Provide the [x, y] coordinate of the cell's center where the given text is located.  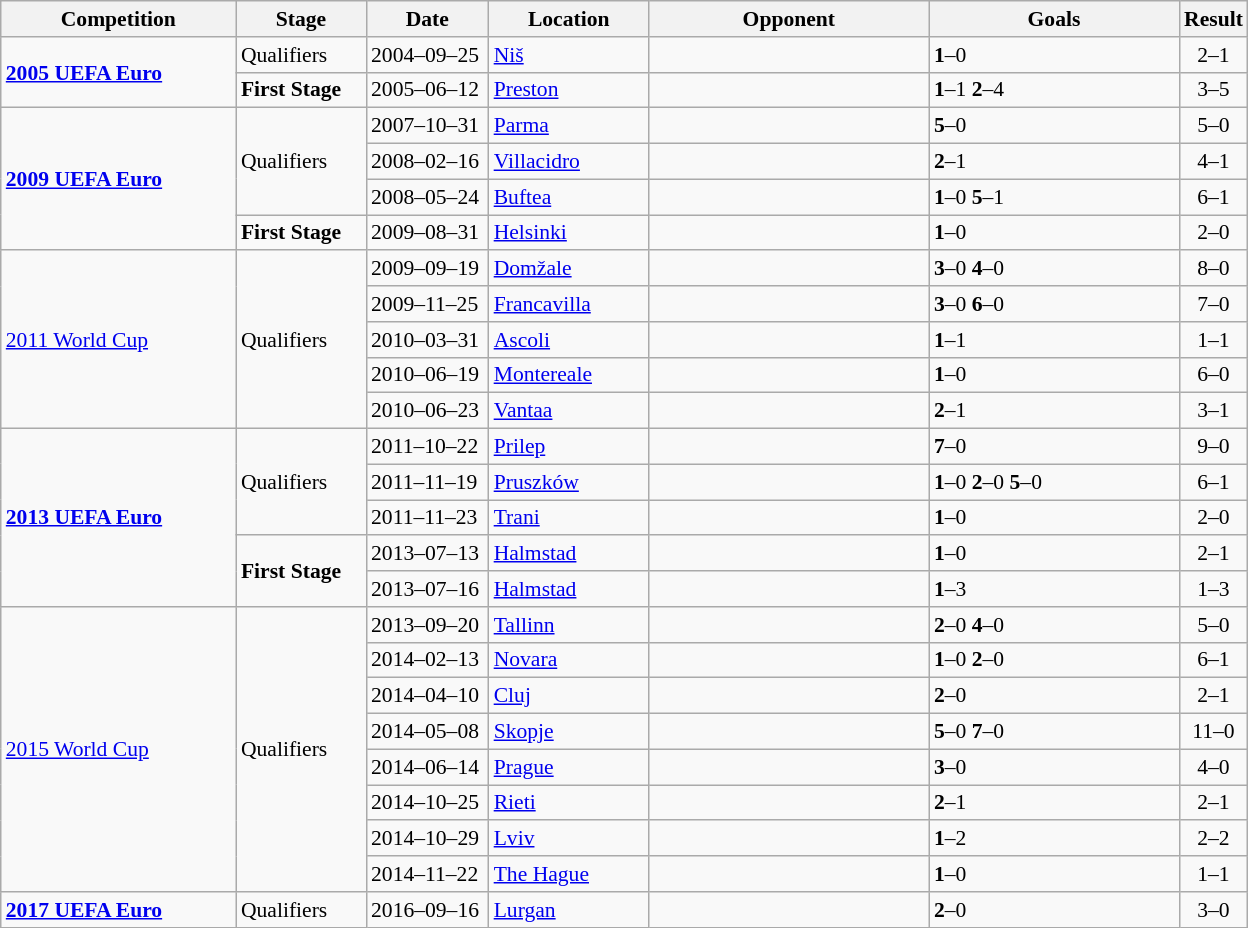
9–0 [1214, 447]
2014–02–13 [428, 660]
3–0 4–0 [1054, 269]
Result [1214, 19]
2005–06–12 [428, 90]
2010–03–31 [428, 340]
11–0 [1214, 732]
Lviv [569, 839]
2008–05–24 [428, 197]
Villacidro [569, 162]
Location [569, 19]
1–0 2–0 [1054, 660]
2013–09–20 [428, 625]
5–0 7–0 [1054, 732]
Buftea [569, 197]
2011 World Cup [118, 340]
Tallinn [569, 625]
2016–09–16 [428, 910]
2014–11–22 [428, 874]
Prilep [569, 447]
3–1 [1214, 411]
2005 UEFA Euro [118, 72]
2014–10–29 [428, 839]
6–0 [1214, 375]
Competition [118, 19]
2014–04–10 [428, 696]
Skopje [569, 732]
2009–09–19 [428, 269]
Date [428, 19]
2014–06–14 [428, 767]
2008–02–16 [428, 162]
Francavilla [569, 304]
Montereale [569, 375]
2013–07–13 [428, 554]
2014–05–08 [428, 732]
1–0 2–0 5–0 [1054, 482]
2017 UEFA Euro [118, 910]
2–2 [1214, 839]
Niš [569, 55]
Stage [301, 19]
Lurgan [569, 910]
3–5 [1214, 90]
Pruszków [569, 482]
Trani [569, 518]
2004–09–25 [428, 55]
Novara [569, 660]
2010–06–23 [428, 411]
Preston [569, 90]
2–0 4–0 [1054, 625]
2011–10–22 [428, 447]
2013 UEFA Euro [118, 518]
Ascoli [569, 340]
2009 UEFA Euro [118, 179]
1–2 [1054, 839]
2009–08–31 [428, 233]
Parma [569, 126]
2007–10–31 [428, 126]
Opponent [789, 19]
Cluj [569, 696]
Prague [569, 767]
2015 World Cup [118, 750]
4–1 [1214, 162]
1–1 2–4 [1054, 90]
2011–11–19 [428, 482]
The Hague [569, 874]
2014–10–25 [428, 803]
8–0 [1214, 269]
2011–11–23 [428, 518]
Vantaa [569, 411]
2010–06–19 [428, 375]
4–0 [1214, 767]
3–0 6–0 [1054, 304]
1–0 5–1 [1054, 197]
Goals [1054, 19]
Rieti [569, 803]
2009–11–25 [428, 304]
2013–07–16 [428, 589]
Domžale [569, 269]
Helsinki [569, 233]
